Capture the cell that displays the provided text and extract its [x, y] central coordinate. 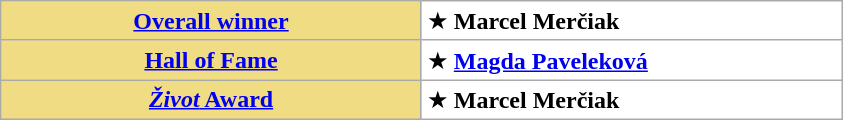
Overall winner [212, 21]
Život Award [212, 100]
★ Magda Paveleková [632, 60]
Hall of Fame [212, 60]
